Return the (x, y) coordinate for the center point of the cell that contains the specified text.  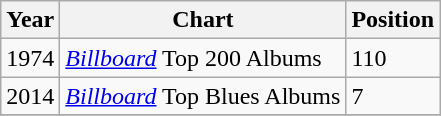
Billboard Top Blues Albums (203, 96)
7 (393, 96)
Chart (203, 20)
Position (393, 20)
Billboard Top 200 Albums (203, 58)
1974 (30, 58)
110 (393, 58)
Year (30, 20)
2014 (30, 96)
